Capture the cell that displays the provided text and extract its [x, y] central coordinate. 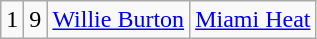
Miami Heat [253, 20]
1 [12, 20]
Willie Burton [118, 20]
9 [36, 20]
